For the text-containing cell, return its midpoint in [x, y] coordinate format. 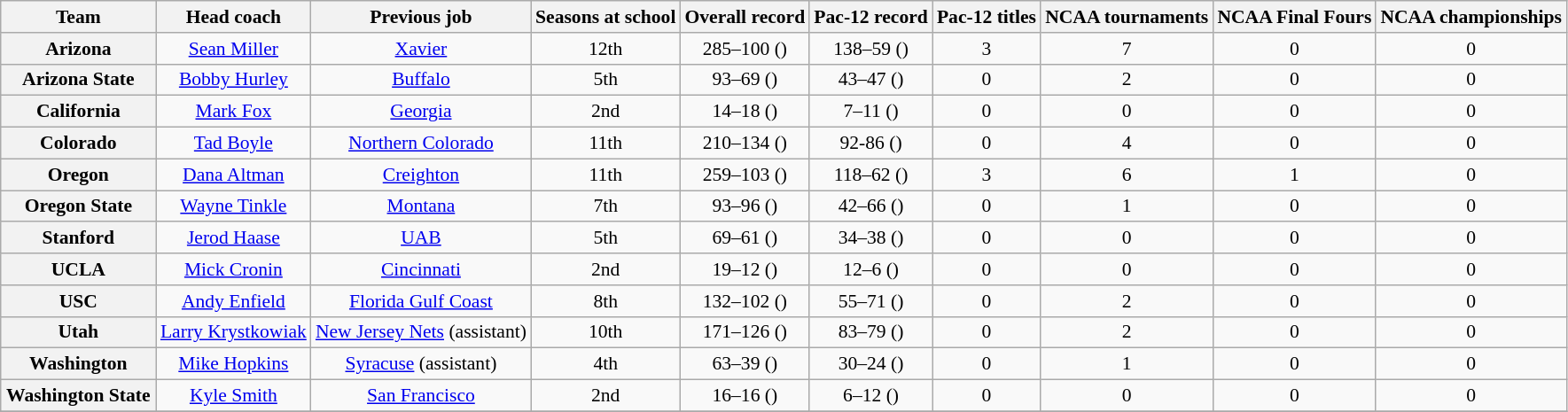
San Francisco [421, 396]
55–71 () [870, 301]
Mark Fox [234, 112]
Dana Altman [234, 175]
NCAA tournaments [1127, 17]
Pac-12 record [870, 17]
Overall record [745, 17]
Mike Hopkins [234, 364]
69–61 () [745, 238]
14–18 () [745, 112]
6–12 () [870, 396]
16–16 () [745, 396]
Team [78, 17]
Montana [421, 206]
43–47 () [870, 80]
7 [1127, 49]
Kyle Smith [234, 396]
171–126 () [745, 332]
Oregon [78, 175]
Buffalo [421, 80]
6 [1127, 175]
Xavier [421, 49]
118–62 () [870, 175]
210–134 () [745, 144]
Andy Enfield [234, 301]
Seasons at school [605, 17]
NCAA Final Fours [1294, 17]
19–12 () [745, 269]
Pac-12 titles [987, 17]
Jerod Haase [234, 238]
Wayne Tinkle [234, 206]
New Jersey Nets (assistant) [421, 332]
Sean Miller [234, 49]
Syracuse (assistant) [421, 364]
Georgia [421, 112]
Creighton [421, 175]
Florida Gulf Coast [421, 301]
4th [605, 364]
138–59 () [870, 49]
12th [605, 49]
UAB [421, 238]
Oregon State [78, 206]
7–11 () [870, 112]
42–66 () [870, 206]
63–39 () [745, 364]
83–79 () [870, 332]
Tad Boyle [234, 144]
4 [1127, 144]
34–38 () [870, 238]
7th [605, 206]
Washington State [78, 396]
93–69 () [745, 80]
10th [605, 332]
Washington [78, 364]
UCLA [78, 269]
Cincinnati [421, 269]
Larry Krystkowiak [234, 332]
285–100 () [745, 49]
30–24 () [870, 364]
93–96 () [745, 206]
Utah [78, 332]
Colorado [78, 144]
Mick Cronin [234, 269]
8th [605, 301]
Head coach [234, 17]
Stanford [78, 238]
Arizona State [78, 80]
Northern Colorado [421, 144]
Bobby Hurley [234, 80]
132–102 () [745, 301]
12–6 () [870, 269]
NCAA championships [1471, 17]
California [78, 112]
259–103 () [745, 175]
USC [78, 301]
92-86 () [870, 144]
Arizona [78, 49]
Previous job [421, 17]
